Extract the [x, y] coordinate from the center of the cell holding the provided text.  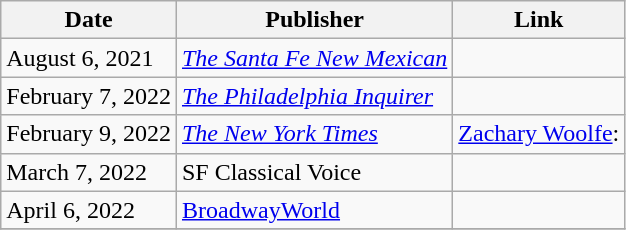
BroadwayWorld [314, 210]
The Santa Fe New Mexican [314, 58]
SF Classical Voice [314, 172]
February 9, 2022 [89, 134]
February 7, 2022 [89, 96]
March 7, 2022 [89, 172]
August 6, 2021 [89, 58]
The New York Times [314, 134]
Zachary Woolfe: [539, 134]
Publisher [314, 20]
April 6, 2022 [89, 210]
Link [539, 20]
The Philadelphia Inquirer [314, 96]
Date [89, 20]
